Find where the given text appears and provide that cell's center as [x, y] coordinate. 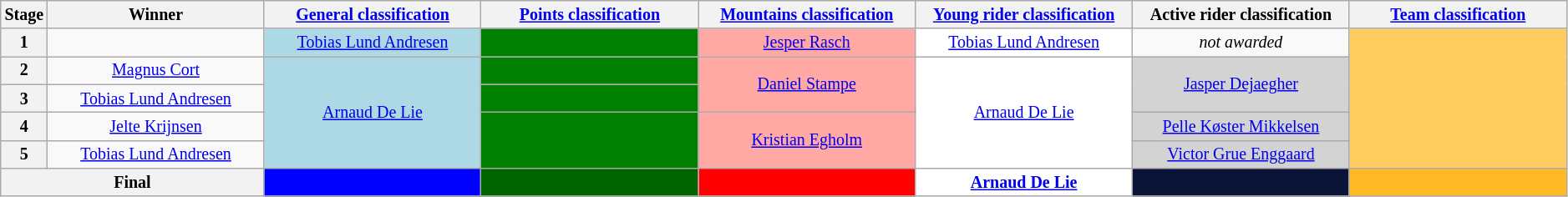
Stage [24, 15]
not awarded [1241, 43]
Active rider classification [1241, 15]
Jelte Krijnsen [155, 127]
1 [24, 43]
3 [24, 98]
Mountains classification [807, 15]
Kristian Egholm [807, 140]
Jasper Dejaegher [1241, 85]
Magnus Cort [155, 70]
Jesper Rasch [807, 43]
Daniel Stampe [807, 85]
4 [24, 127]
Points classification [590, 15]
Team classification [1458, 15]
General classification [373, 15]
Victor Grue Enggaard [1241, 154]
5 [24, 154]
Winner [155, 15]
2 [24, 70]
Final [132, 182]
Young rider classification [1024, 15]
Pelle Køster Mikkelsen [1241, 127]
